Extract the [X, Y] coordinate from the center of the cell holding the provided text.  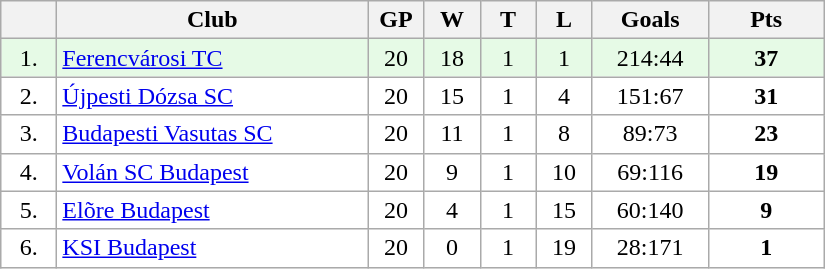
Club [212, 20]
GP [396, 20]
Goals [650, 20]
10 [564, 172]
Pts [766, 20]
37 [766, 58]
6. [29, 248]
3. [29, 134]
2. [29, 96]
Budapesti Vasutas SC [212, 134]
Újpesti Dózsa SC [212, 96]
69:116 [650, 172]
89:73 [650, 134]
Elõre Budapest [212, 210]
0 [452, 248]
KSI Budapest [212, 248]
60:140 [650, 210]
T [508, 20]
151:67 [650, 96]
5. [29, 210]
4. [29, 172]
28:171 [650, 248]
31 [766, 96]
214:44 [650, 58]
Ferencvárosi TC [212, 58]
8 [564, 134]
11 [452, 134]
L [564, 20]
1. [29, 58]
W [452, 20]
18 [452, 58]
Volán SC Budapest [212, 172]
23 [766, 134]
